Output the (X, Y) coordinate of the center of the cell containing the given text.  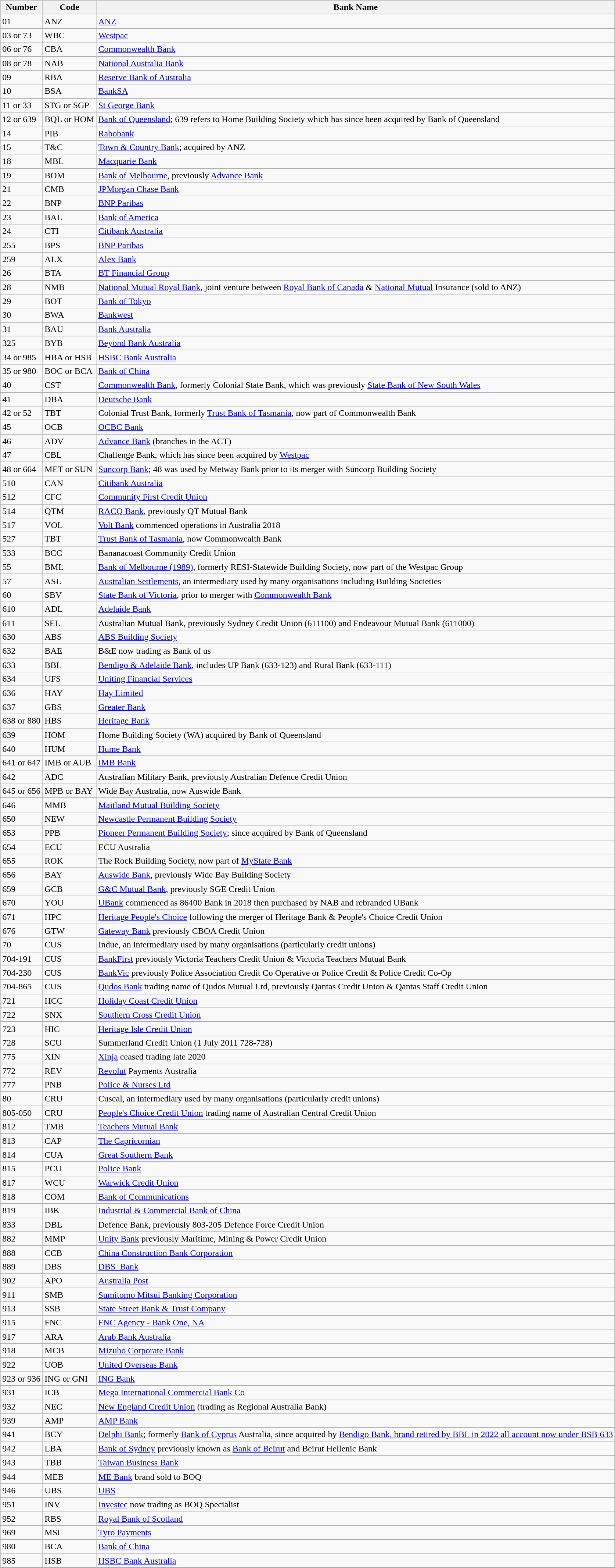
882 (21, 1239)
632 (21, 651)
ABS Building Society (356, 637)
FNC (69, 1323)
SSB (69, 1309)
01 (21, 21)
46 (21, 441)
QTM (69, 511)
XIN (69, 1057)
Xinja ceased trading late 2020 (356, 1057)
10 (21, 91)
BSA (69, 91)
AMP (69, 1421)
23 (21, 217)
ROK (69, 861)
WBC (69, 35)
777 (21, 1085)
United Overseas Bank (356, 1365)
637 (21, 707)
CAN (69, 483)
BBL (69, 665)
805-050 (21, 1113)
939 (21, 1421)
JPMorgan Chase Bank (356, 189)
NMB (69, 287)
676 (21, 931)
Deutsche Bank (356, 399)
FNC Agency - Bank One, NA (356, 1323)
952 (21, 1519)
259 (21, 259)
NEW (69, 819)
CUA (69, 1155)
654 (21, 847)
812 (21, 1127)
Newcastle Permanent Building Society (356, 819)
610 (21, 609)
Warwick Credit Union (356, 1183)
National Australia Bank (356, 63)
Sumitomo Mitsui Banking Corporation (356, 1294)
704-230 (21, 973)
Bank of Communications (356, 1197)
APO (69, 1281)
70 (21, 945)
Uniting Financial Services (356, 679)
917 (21, 1337)
Challenge Bank, which has since been acquired by Westpac (356, 455)
BOM (69, 175)
22 (21, 203)
Alex Bank (356, 259)
Bankwest (356, 315)
Investec now trading as BOQ Specialist (356, 1504)
18 (21, 161)
31 (21, 329)
21 (21, 189)
MET or SUN (69, 469)
Town & Country Bank; acquired by ANZ (356, 147)
DBA (69, 399)
ING Bank (356, 1379)
80 (21, 1099)
HBS (69, 721)
Hume Bank (356, 749)
833 (21, 1225)
MCB (69, 1351)
Wide Bay Australia, now Auswide Bank (356, 791)
Unity Bank previously Maritime, Mining & Power Credit Union (356, 1239)
Royal Bank of Scotland (356, 1519)
OCB (69, 427)
57 (21, 581)
942 (21, 1449)
BOC or BCA (69, 371)
SEL (69, 623)
656 (21, 875)
G&C Mutual Bank, previously SGE Credit Union (356, 889)
T&C (69, 147)
951 (21, 1504)
Police & Nurses Ltd (356, 1085)
533 (21, 553)
St George Bank (356, 105)
Cuscal, an intermediary used by many organisations (particularly credit unions) (356, 1099)
ING or GNI (69, 1379)
814 (21, 1155)
UBank commenced as 86400 Bank in 2018 then purchased by NAB and rebranded UBank (356, 903)
BNP (69, 203)
Maitland Mutual Building Society (356, 805)
818 (21, 1197)
640 (21, 749)
MEB (69, 1476)
VOL (69, 525)
SNX (69, 1015)
China Construction Bank Corporation (356, 1253)
BAL (69, 217)
985 (21, 1561)
670 (21, 903)
MSL (69, 1533)
517 (21, 525)
Bank of Melbourne (1989), formerly RESI-Statewide Building Society, now part of the Westpac Group (356, 567)
Bank Australia (356, 329)
922 (21, 1365)
Commonwealth Bank, formerly Colonial State Bank, which was previously State Bank of New South Wales (356, 385)
HCC (69, 1001)
Southern Cross Credit Union (356, 1015)
15 (21, 147)
Delphi Bank; formerly Bank of Cyprus Australia, since acquired by Bendigo Bank, brand retired by BBL in 2022 all account now under BSB 633 (356, 1435)
Bank of Melbourne, previously Advance Bank (356, 175)
642 (21, 777)
NAB (69, 63)
Bank of America (356, 217)
CTI (69, 231)
641 or 647 (21, 763)
MPB or BAY (69, 791)
DBS (69, 1267)
Defence Bank, previously 803-205 Defence Force Credit Union (356, 1225)
Heritage People's Choice following the merger of Heritage Bank & People's Choice Credit Union (356, 917)
819 (21, 1211)
ASL (69, 581)
BCC (69, 553)
26 (21, 273)
Great Southern Bank (356, 1155)
Bendigo & Adelaide Bank, includes UP Bank (633-123) and Rural Bank (633-111) (356, 665)
Commonwealth Bank (356, 49)
630 (21, 637)
Macquarie Bank (356, 161)
12 or 639 (21, 119)
325 (21, 343)
DBL (69, 1225)
527 (21, 539)
913 (21, 1309)
888 (21, 1253)
IMB or AUB (69, 763)
NEC (69, 1407)
48 or 664 (21, 469)
MMP (69, 1239)
889 (21, 1267)
ICB (69, 1393)
BCY (69, 1435)
Beyond Bank Australia (356, 343)
UFS (69, 679)
Home Building Society (WA) acquired by Bank of Queensland (356, 735)
GCB (69, 889)
514 (21, 511)
255 (21, 245)
ADL (69, 609)
Bananacoast Community Credit Union (356, 553)
772 (21, 1071)
931 (21, 1393)
47 (21, 455)
42 or 52 (21, 413)
ECU (69, 847)
MBL (69, 161)
ME Bank brand sold to BOQ (356, 1476)
State Bank of Victoria, prior to merger with Commonwealth Bank (356, 595)
Heritage Bank (356, 721)
BPS (69, 245)
Indue, an intermediary used by many organisations (particularly credit unions) (356, 945)
646 (21, 805)
634 (21, 679)
IMB Bank (356, 763)
GBS (69, 707)
ARA (69, 1337)
28 (21, 287)
PNB (69, 1085)
45 (21, 427)
STG or SGP (69, 105)
03 or 73 (21, 35)
CST (69, 385)
BAU (69, 329)
813 (21, 1141)
Advance Bank (branches in the ACT) (356, 441)
512 (21, 497)
817 (21, 1183)
TMB (69, 1127)
BOT (69, 301)
Australian Settlements, an intermediary used by many organisations including Building Societies (356, 581)
659 (21, 889)
ADV (69, 441)
704-191 (21, 959)
ALX (69, 259)
30 (21, 315)
636 (21, 693)
923 or 936 (21, 1379)
Number (21, 7)
932 (21, 1407)
29 (21, 301)
RBA (69, 77)
BWA (69, 315)
60 (21, 595)
PIB (69, 133)
Australia Post (356, 1281)
Taiwan Business Bank (356, 1462)
944 (21, 1476)
Westpac (356, 35)
YOU (69, 903)
HBA or HSB (69, 357)
HUM (69, 749)
LBA (69, 1449)
Heritage Isle Credit Union (356, 1029)
ABS (69, 637)
655 (21, 861)
Qudos Bank trading name of Qudos Mutual Ltd, previously Qantas Credit Union & Qantas Staff Credit Union (356, 987)
704-865 (21, 987)
Police Bank (356, 1169)
CBA (69, 49)
HOM (69, 735)
815 (21, 1169)
Auswide Bank, previously Wide Bay Building Society (356, 875)
Hay Limited (356, 693)
946 (21, 1490)
Australian Military Bank, previously Australian Defence Credit Union (356, 777)
BAY (69, 875)
HPC (69, 917)
HAY (69, 693)
721 (21, 1001)
RBS (69, 1519)
TBB (69, 1462)
35 or 980 (21, 371)
HIC (69, 1029)
611 (21, 623)
775 (21, 1057)
The Capricornian (356, 1141)
943 (21, 1462)
ECU Australia (356, 847)
Suncorp Bank; 48 was used by Metway Bank prior to its merger with Suncorp Building Society (356, 469)
Holiday Coast Credit Union (356, 1001)
ADC (69, 777)
Summerland Credit Union (1 July 2011 728-728) (356, 1043)
Teachers Mutual Bank (356, 1127)
CFC (69, 497)
Adelaide Bank (356, 609)
BQL or HOM (69, 119)
PPB (69, 833)
Volt Bank commenced operations in Australia 2018 (356, 525)
CCB (69, 1253)
Code (69, 7)
Tyro Payments (356, 1533)
Gateway Bank previously CBOA Credit Union (356, 931)
55 (21, 567)
722 (21, 1015)
19 (21, 175)
06 or 76 (21, 49)
653 (21, 833)
CAP (69, 1141)
Colonial Trust Bank, formerly Trust Bank of Tasmania, now part of Commonwealth Bank (356, 413)
Reserve Bank of Australia (356, 77)
COM (69, 1197)
671 (21, 917)
BankVic previously Police Association Credit Co Operative or Police Credit & Police Credit Co-Op (356, 973)
645 or 656 (21, 791)
BML (69, 567)
AMP Bank (356, 1421)
PCU (69, 1169)
RACQ Bank, previously QT Mutual Bank (356, 511)
918 (21, 1351)
633 (21, 665)
BCA (69, 1547)
HSB (69, 1561)
BankSA (356, 91)
BankFirst previously Victoria Teachers Credit Union & Victoria Teachers Mutual Bank (356, 959)
34 or 985 (21, 357)
INV (69, 1504)
OCBC Bank (356, 427)
650 (21, 819)
723 (21, 1029)
915 (21, 1323)
National Mutual Royal Bank, joint venture between Royal Bank of Canada & National Mutual Insurance (sold to ANZ) (356, 287)
GTW (69, 931)
638 or 880 (21, 721)
CMB (69, 189)
People's Choice Credit Union trading name of Australian Central Credit Union (356, 1113)
40 (21, 385)
Industrial & Commercial Bank of China (356, 1211)
639 (21, 735)
DBS_Bank (356, 1267)
Rabobank (356, 133)
08 or 78 (21, 63)
WCU (69, 1183)
980 (21, 1547)
B&E now trading as Bank of us (356, 651)
Australian Mutual Bank, previously Sydney Credit Union (611100) and Endeavour Mutual Bank (611000) (356, 623)
CBL (69, 455)
Mega International Commercial Bank Co (356, 1393)
24 (21, 231)
SMB (69, 1294)
911 (21, 1294)
BYB (69, 343)
SBV (69, 595)
09 (21, 77)
MMB (69, 805)
BT Financial Group (356, 273)
902 (21, 1281)
Community First Credit Union (356, 497)
510 (21, 483)
SCU (69, 1043)
Pioneer Permanent Building Society; since acquired by Bank of Queensland (356, 833)
State Street Bank & Trust Company (356, 1309)
969 (21, 1533)
IBK (69, 1211)
14 (21, 133)
Bank of Queensland; 639 refers to Home Building Society which has since been acquired by Bank of Queensland (356, 119)
Bank Name (356, 7)
728 (21, 1043)
Arab Bank Australia (356, 1337)
Trust Bank of Tasmania, now Commonwealth Bank (356, 539)
REV (69, 1071)
Mizuho Corporate Bank (356, 1351)
11 or 33 (21, 105)
Greater Bank (356, 707)
Bank of Sydney previously known as Bank of Beirut and Beirut Hellenic Bank (356, 1449)
New England Credit Union (trading as Regional Australia Bank) (356, 1407)
BTA (69, 273)
941 (21, 1435)
Bank of Tokyo (356, 301)
BAE (69, 651)
The Rock Building Society, now part of MyState Bank (356, 861)
41 (21, 399)
UOB (69, 1365)
Revolut Payments Australia (356, 1071)
